Find where the given text appears and provide that cell's center as [x, y] coordinate. 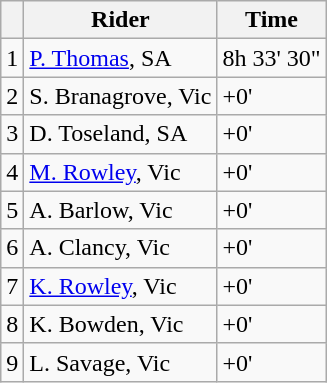
L. Savage, Vic [120, 362]
2 [12, 96]
P. Thomas, SA [120, 58]
9 [12, 362]
S. Branagrove, Vic [120, 96]
1 [12, 58]
4 [12, 172]
A. Barlow, Vic [120, 210]
Time [272, 20]
M. Rowley, Vic [120, 172]
A. Clancy, Vic [120, 248]
8 [12, 324]
D. Toseland, SA [120, 134]
K. Bowden, Vic [120, 324]
6 [12, 248]
3 [12, 134]
Rider [120, 20]
7 [12, 286]
8h 33' 30" [272, 58]
K. Rowley, Vic [120, 286]
5 [12, 210]
